Output the [x, y] coordinate of the center of the cell containing the given text.  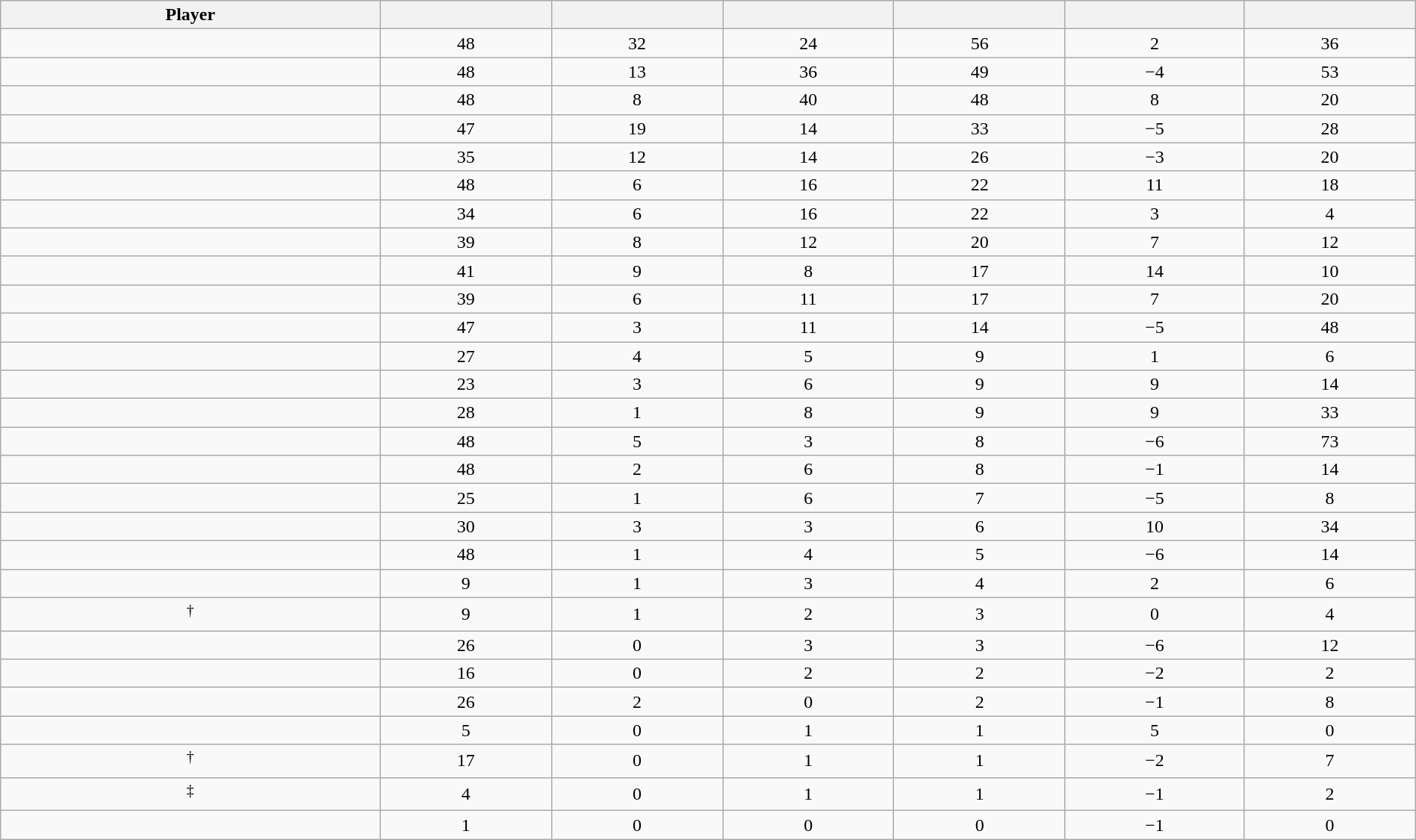
13 [636, 72]
30 [466, 526]
41 [466, 270]
32 [636, 43]
53 [1329, 72]
40 [808, 100]
19 [636, 128]
−3 [1155, 157]
24 [808, 43]
49 [980, 72]
−4 [1155, 72]
‡ [190, 794]
27 [466, 356]
35 [466, 157]
56 [980, 43]
25 [466, 498]
23 [466, 385]
18 [1329, 185]
Player [190, 15]
73 [1329, 441]
